Output the [x, y] coordinate of the center of the cell containing the given text.  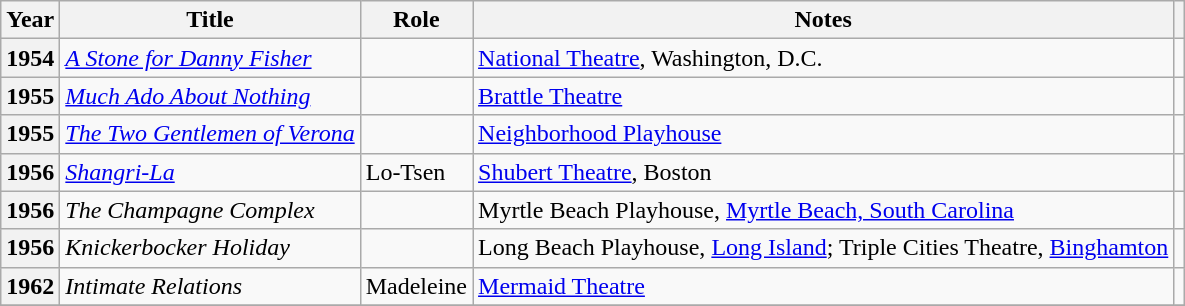
Notes [824, 20]
Madeleine [416, 286]
1962 [30, 286]
National Theatre, Washington, D.C. [824, 58]
Knickerbocker Holiday [210, 248]
Year [30, 20]
Long Beach Playhouse, Long Island; Triple Cities Theatre, Binghamton [824, 248]
1954 [30, 58]
Myrtle Beach Playhouse, Myrtle Beach, South Carolina [824, 210]
Title [210, 20]
The Two Gentlemen of Verona [210, 134]
Brattle Theatre [824, 96]
Shangri-La [210, 172]
Role [416, 20]
Much Ado About Nothing [210, 96]
Lo-Tsen [416, 172]
Shubert Theatre, Boston [824, 172]
Mermaid Theatre [824, 286]
Intimate Relations [210, 286]
Neighborhood Playhouse [824, 134]
A Stone for Danny Fisher [210, 58]
The Champagne Complex [210, 210]
